Output the [x, y] coordinate of the center of the cell containing the given text.  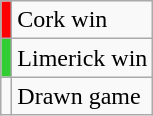
Drawn game [82, 96]
Cork win [82, 20]
Limerick win [82, 58]
